Find where the given text appears and provide that cell's center as (X, Y) coordinate. 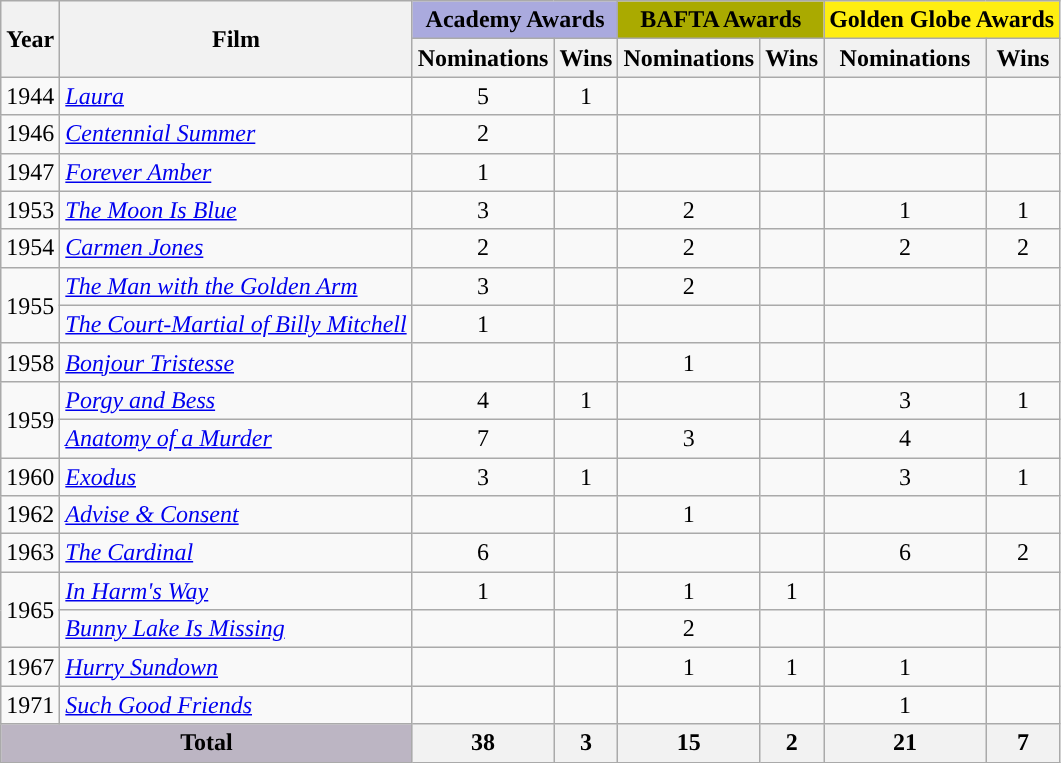
The Man with the Golden Arm (236, 286)
1954 (30, 248)
1955 (30, 305)
The Moon Is Blue (236, 210)
Bunny Lake Is Missing (236, 629)
Anatomy of a Murder (236, 438)
Total (206, 743)
Exodus (236, 477)
1971 (30, 705)
Carmen Jones (236, 248)
1959 (30, 419)
Advise & Consent (236, 515)
Year (30, 39)
Golden Globe Awards (942, 20)
Porgy and Bess (236, 400)
BAFTA Awards (721, 20)
Centennial Summer (236, 134)
Bonjour Tristesse (236, 362)
1967 (30, 667)
38 (483, 743)
1958 (30, 362)
1965 (30, 610)
The Court-Martial of Billy Mitchell (236, 324)
21 (906, 743)
Such Good Friends (236, 705)
15 (689, 743)
In Harm's Way (236, 591)
Hurry Sundown (236, 667)
Film (236, 39)
Academy Awards (515, 20)
1946 (30, 134)
1944 (30, 96)
1953 (30, 210)
The Cardinal (236, 553)
1960 (30, 477)
Laura (236, 96)
Forever Amber (236, 172)
5 (483, 96)
1947 (30, 172)
1963 (30, 553)
1962 (30, 515)
